Detect which cell encompasses the target text, then output its (X, Y) center coordinate. 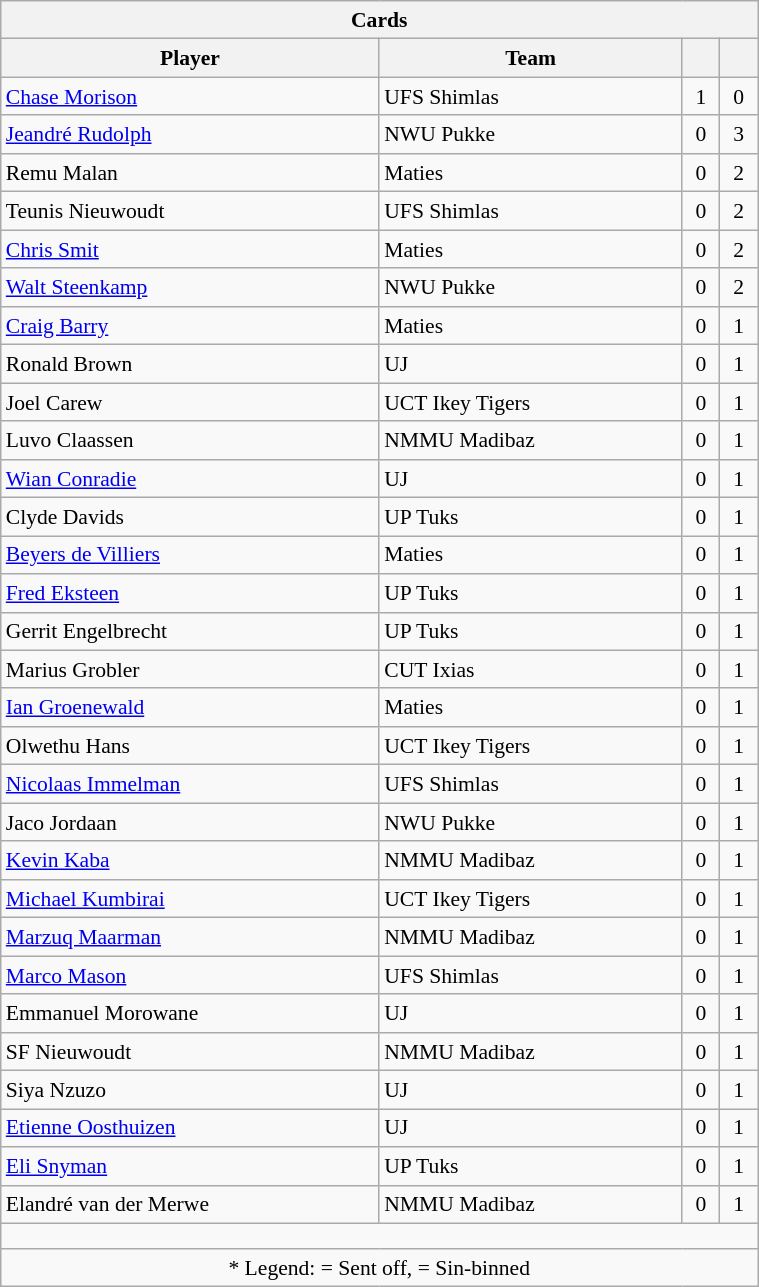
Remu Malan (190, 173)
Michael Kumbirai (190, 899)
Jaco Jordaan (190, 822)
Beyers de Villiers (190, 555)
Player (190, 58)
Wian Conradie (190, 479)
CUT Ixias (530, 670)
Marzuq Maarman (190, 937)
Teunis Nieuwoudt (190, 211)
Gerrit Engelbrecht (190, 631)
Craig Barry (190, 326)
Kevin Kaba (190, 861)
Joel Carew (190, 402)
Ronald Brown (190, 364)
Ian Groenewald (190, 708)
Clyde Davids (190, 517)
Eli Snyman (190, 1166)
Cards (380, 20)
Elandré van der Merwe (190, 1204)
Nicolaas Immelman (190, 784)
Etienne Oosthuizen (190, 1128)
Jeandré Rudolph (190, 135)
Olwethu Hans (190, 746)
Fred Eksteen (190, 593)
Siya Nzuzo (190, 1090)
Luvo Claassen (190, 440)
Walt Steenkamp (190, 288)
Emmanuel Morowane (190, 1013)
Chris Smit (190, 249)
SF Nieuwoudt (190, 1052)
Team (530, 58)
Marco Mason (190, 975)
Chase Morison (190, 97)
* Legend: = Sent off, = Sin-binned (380, 1268)
Marius Grobler (190, 670)
3 (739, 135)
